Return [X, Y] of the center of cell containing provided text 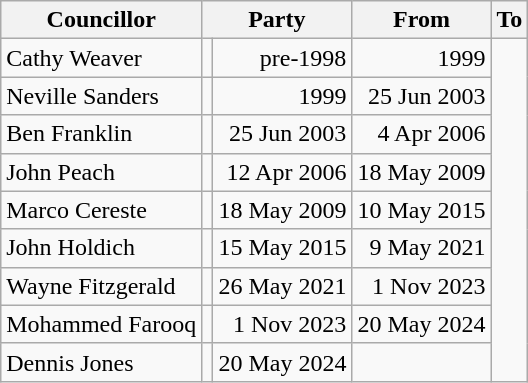
26 May 2021 [282, 286]
Neville Sanders [102, 96]
Cathy Weaver [102, 58]
Mohammed Farooq [102, 324]
John Peach [102, 172]
John Holdich [102, 248]
4 Apr 2006 [422, 134]
12 Apr 2006 [282, 172]
Wayne Fitzgerald [102, 286]
To [510, 20]
From [422, 20]
9 May 2021 [422, 248]
Councillor [102, 20]
15 May 2015 [282, 248]
pre-1998 [282, 58]
Party [277, 20]
Marco Cereste [102, 210]
Dennis Jones [102, 362]
10 May 2015 [422, 210]
Ben Franklin [102, 134]
